Detect which cell encompasses the target text, then output its [x, y] center coordinate. 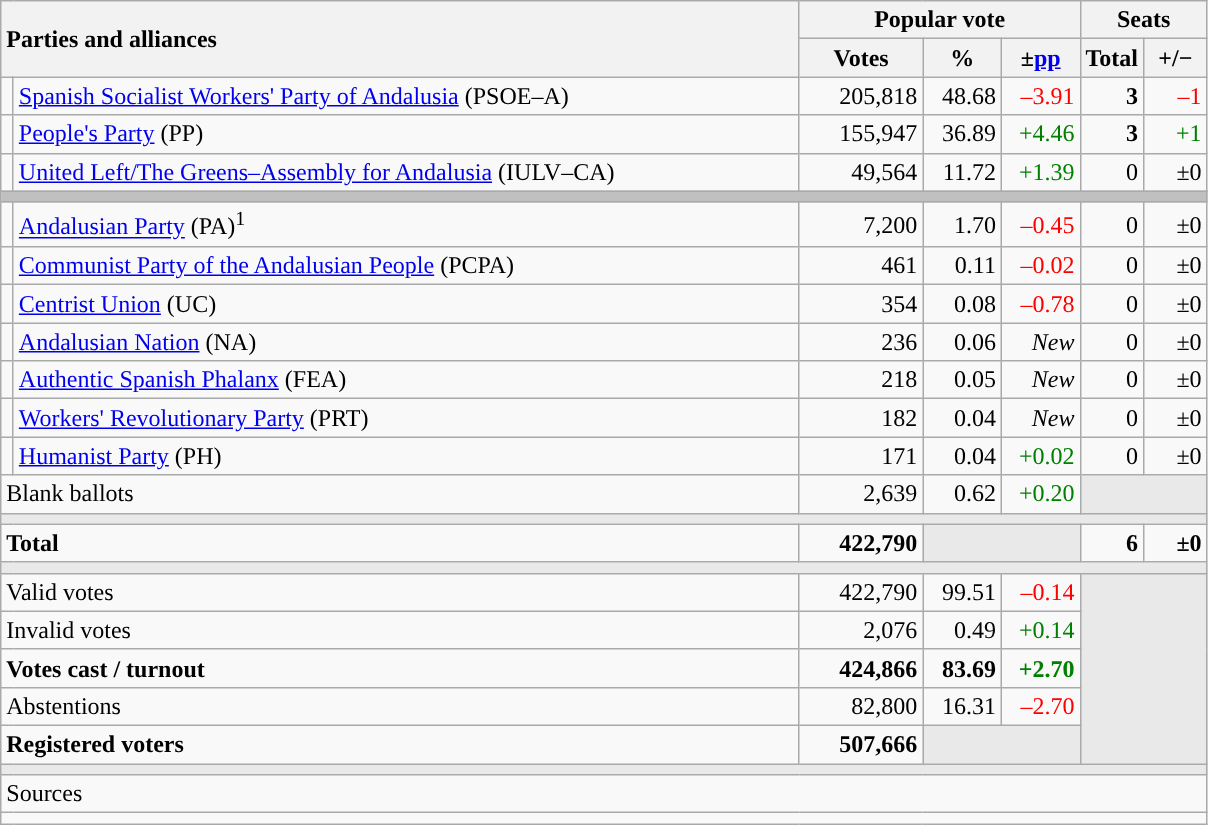
Votes cast / turnout [400, 668]
354 [861, 304]
1.70 [962, 224]
–0.02 [1040, 266]
424,866 [861, 668]
83.69 [962, 668]
36.89 [962, 134]
Spanish Socialist Workers' Party of Andalusia (PSOE–A) [406, 96]
99.51 [962, 592]
11.72 [962, 172]
Sources [604, 794]
82,800 [861, 706]
Votes [861, 58]
+4.46 [1040, 134]
507,666 [861, 745]
2,639 [861, 494]
% [962, 58]
155,947 [861, 134]
–0.78 [1040, 304]
+0.02 [1040, 456]
People's Party (PP) [406, 134]
0.62 [962, 494]
Popular vote [940, 20]
Blank ballots [400, 494]
0.49 [962, 630]
205,818 [861, 96]
United Left/The Greens–Assembly for Andalusia (IULV–CA) [406, 172]
–3.91 [1040, 96]
+2.70 [1040, 668]
Workers' Revolutionary Party (PRT) [406, 418]
–0.14 [1040, 592]
171 [861, 456]
+1 [1176, 134]
+0.14 [1040, 630]
Centrist Union (UC) [406, 304]
49,564 [861, 172]
0.11 [962, 266]
Communist Party of the Andalusian People (PCPA) [406, 266]
±pp [1040, 58]
–2.70 [1040, 706]
7,200 [861, 224]
+1.39 [1040, 172]
182 [861, 418]
218 [861, 380]
+0.20 [1040, 494]
Authentic Spanish Phalanx (FEA) [406, 380]
Registered voters [400, 745]
–0.45 [1040, 224]
Seats [1144, 20]
2,076 [861, 630]
0.05 [962, 380]
Andalusian Nation (NA) [406, 342]
0.08 [962, 304]
Parties and alliances [400, 39]
Andalusian Party (PA)1 [406, 224]
+/− [1176, 58]
236 [861, 342]
0.06 [962, 342]
Humanist Party (PH) [406, 456]
–1 [1176, 96]
Abstentions [400, 706]
16.31 [962, 706]
Invalid votes [400, 630]
Valid votes [400, 592]
48.68 [962, 96]
6 [1112, 543]
461 [861, 266]
